Scan for the cell matching the given text and deliver its (X, Y) coordinate at center. 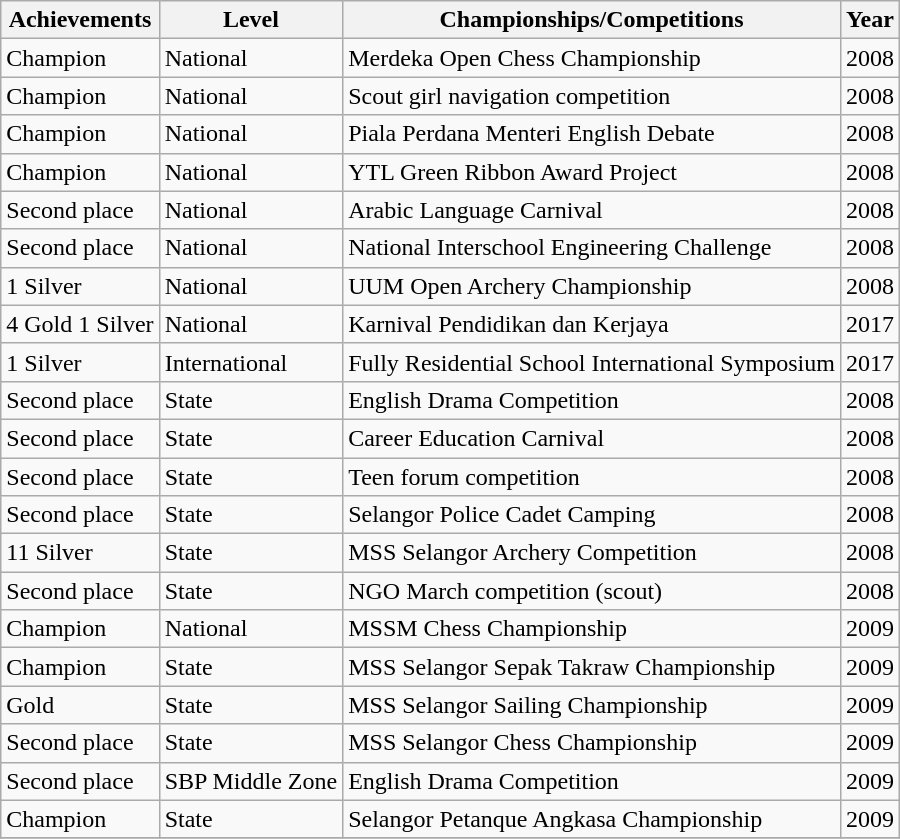
Scout girl navigation competition (592, 96)
Merdeka Open Chess Championship (592, 58)
Year (870, 20)
Achievements (80, 20)
Arabic Language Carnival (592, 210)
4 Gold 1 Silver (80, 324)
UUM Open Archery Championship (592, 286)
MSS Selangor Sailing Championship (592, 705)
SBP Middle Zone (251, 781)
Gold (80, 705)
Championships/Competitions (592, 20)
MSSM Chess Championship (592, 629)
Selangor Petanque Angkasa Championship (592, 819)
Fully Residential School International Symposium (592, 362)
11 Silver (80, 553)
MSS Selangor Sepak Takraw Championship (592, 667)
YTL Green Ribbon Award Project (592, 172)
Karnival Pendidikan dan Kerjaya (592, 324)
Teen forum competition (592, 477)
Selangor Police Cadet Camping (592, 515)
International (251, 362)
MSS Selangor Archery Competition (592, 553)
Level (251, 20)
NGO March competition (scout) (592, 591)
National Interschool Engineering Challenge (592, 248)
Piala Perdana Menteri English Debate (592, 134)
Career Education Carnival (592, 438)
MSS Selangor Chess Championship (592, 743)
